Search for the cell housing the specified text and yield its [x, y] center coordinate. 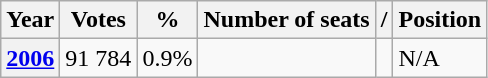
Votes [98, 20]
Number of seats [286, 20]
N/A [440, 58]
2006 [30, 58]
Position [440, 20]
0.9% [168, 58]
91 784 [98, 58]
Year [30, 20]
% [168, 20]
/ [384, 20]
